Return [X, Y] of the center of cell containing provided text 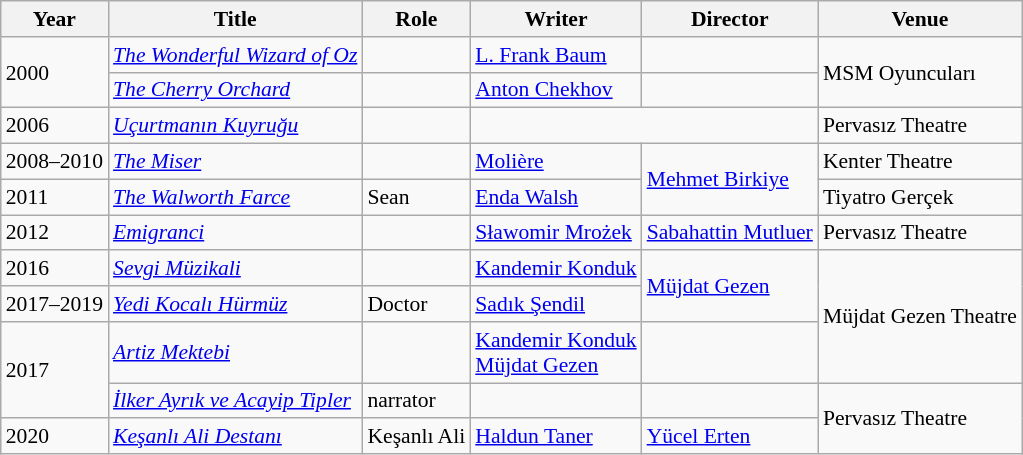
Sławomir Mrożek [556, 233]
Enda Walsh [556, 197]
Artiz Mektebi [235, 352]
2006 [54, 126]
Molière [556, 162]
L. Frank Baum [556, 55]
Kandemir KondukMüjdat Gezen [556, 352]
Role [416, 19]
Venue [920, 19]
Keşanlı Ali Destanı [235, 437]
Mehmet Birkiye [730, 180]
The Cherry Orchard [235, 90]
Müjdat Gezen Theatre [920, 317]
Uçurtmanın Kuyruğu [235, 126]
Writer [556, 19]
MSM Oyuncuları [920, 72]
2000 [54, 72]
Yedi Kocalı Hürmüz [235, 304]
2012 [54, 233]
Kenter Theatre [920, 162]
Sevgi Müzikali [235, 269]
The Walworth Farce [235, 197]
Yücel Erten [730, 437]
Sadık Şendil [556, 304]
Director [730, 19]
2016 [54, 269]
Kandemir Konduk [556, 269]
Doctor [416, 304]
Title [235, 19]
Sabahattin Mutluer [730, 233]
Sean [416, 197]
Müjdat Gezen [730, 286]
2017–2019 [54, 304]
Anton Chekhov [556, 90]
Tiyatro Gerçek [920, 197]
Emigranci [235, 233]
Haldun Taner [556, 437]
The Miser [235, 162]
Year [54, 19]
Keşanlı Ali [416, 437]
2011 [54, 197]
2017 [54, 370]
narrator [416, 401]
The Wonderful Wizard of Oz [235, 55]
2020 [54, 437]
2008–2010 [54, 162]
İlker Ayrık ve Acayip Tipler [235, 401]
